Return [x, y] of the center of cell containing provided text 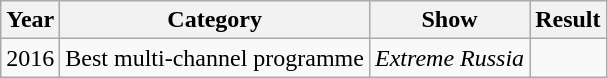
Best multi-channel programme [215, 58]
2016 [30, 58]
Extreme Russia [449, 58]
Year [30, 20]
Category [215, 20]
Show [449, 20]
Result [568, 20]
